Search for the cell housing the specified text and yield its (X, Y) center coordinate. 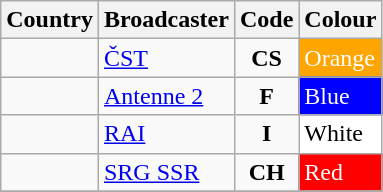
Country (50, 20)
Colour (340, 20)
F (266, 96)
White (340, 134)
Red (340, 172)
Antenne 2 (166, 96)
Code (266, 20)
ČST (166, 58)
CS (266, 58)
CH (266, 172)
RAI (166, 134)
Broadcaster (166, 20)
Blue (340, 96)
SRG SSR (166, 172)
Orange (340, 58)
I (266, 134)
